Scan for the cell matching the given text and deliver its [x, y] coordinate at center. 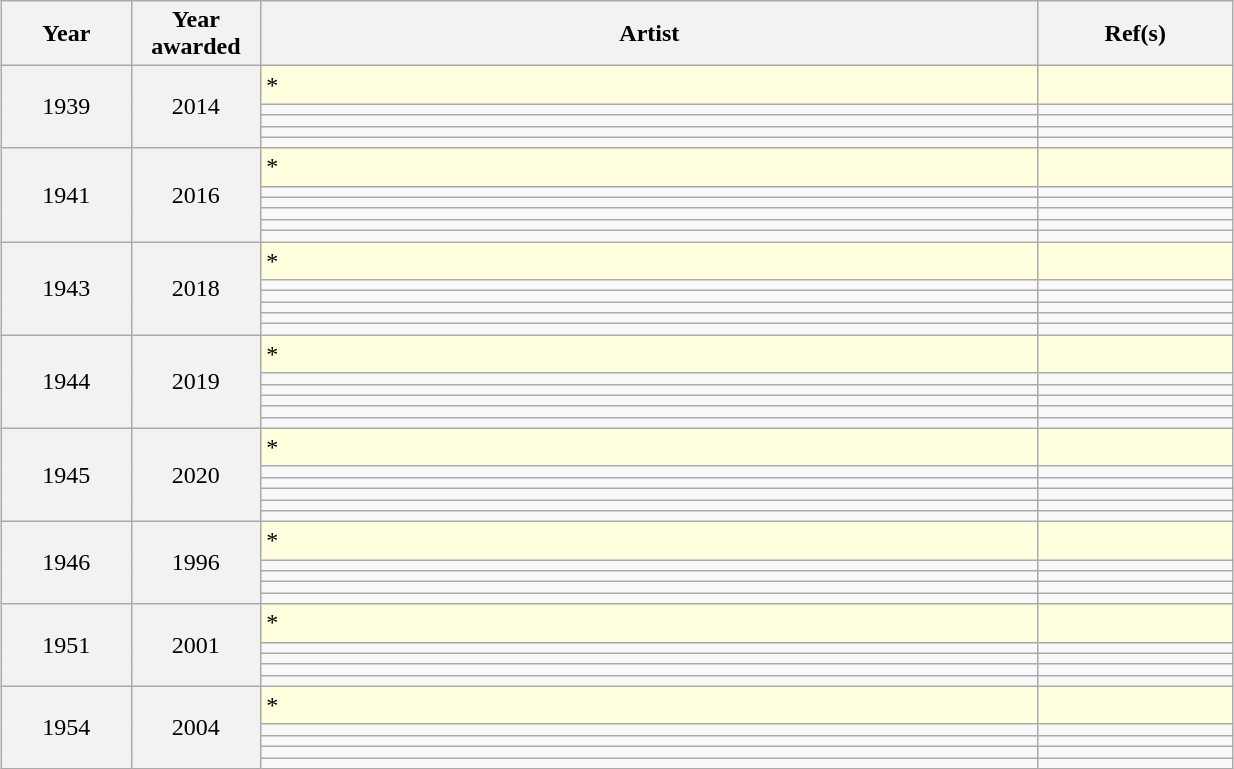
1944 [67, 382]
Ref(s) [1135, 34]
2016 [196, 194]
2019 [196, 382]
1954 [67, 727]
1939 [67, 107]
Year awarded [196, 34]
Year [67, 34]
2001 [196, 645]
1943 [67, 288]
2004 [196, 727]
1951 [67, 645]
1941 [67, 194]
2020 [196, 474]
1945 [67, 474]
1946 [67, 563]
Artist [650, 34]
1996 [196, 563]
2014 [196, 107]
2018 [196, 288]
